For the text-containing cell, return its midpoint in [x, y] coordinate format. 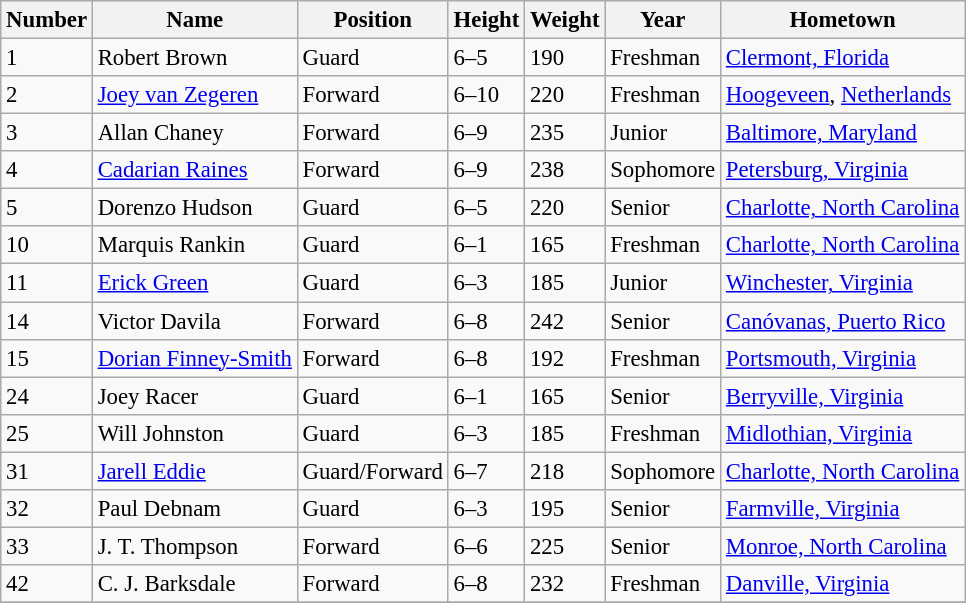
Canóvanas, Puerto Rico [843, 321]
C. J. Barksdale [194, 584]
2 [47, 95]
Dorenzo Hudson [194, 208]
Baltimore, Maryland [843, 133]
Joey Racer [194, 396]
1 [47, 58]
190 [565, 58]
33 [47, 546]
Will Johnston [194, 433]
32 [47, 509]
Marquis Rankin [194, 245]
Hometown [843, 20]
218 [565, 471]
3 [47, 133]
Danville, Virginia [843, 584]
6–10 [486, 95]
Cadarian Raines [194, 170]
6–7 [486, 471]
Hoogeveen, Netherlands [843, 95]
42 [47, 584]
Clermont, Florida [843, 58]
232 [565, 584]
14 [47, 321]
242 [565, 321]
Dorian Finney-Smith [194, 358]
Robert Brown [194, 58]
Joey van Zegeren [194, 95]
Guard/Forward [372, 471]
25 [47, 433]
Berryville, Virginia [843, 396]
235 [565, 133]
Year [663, 20]
Midlothian, Virginia [843, 433]
24 [47, 396]
238 [565, 170]
195 [565, 509]
Portsmouth, Virginia [843, 358]
J. T. Thompson [194, 546]
10 [47, 245]
6–6 [486, 546]
Allan Chaney [194, 133]
Paul Debnam [194, 509]
Number [47, 20]
Jarell Eddie [194, 471]
Weight [565, 20]
Victor Davila [194, 321]
15 [47, 358]
5 [47, 208]
Erick Green [194, 283]
225 [565, 546]
4 [47, 170]
Farmville, Virginia [843, 509]
Winchester, Virginia [843, 283]
192 [565, 358]
31 [47, 471]
Position [372, 20]
Height [486, 20]
Name [194, 20]
Monroe, North Carolina [843, 546]
11 [47, 283]
Petersburg, Virginia [843, 170]
